Find where the given text appears and provide that cell's center as (x, y) coordinate. 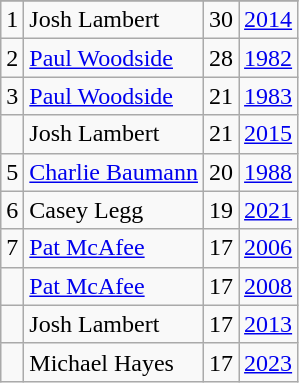
19 (222, 210)
3 (12, 96)
2013 (268, 324)
5 (12, 172)
1 (12, 20)
28 (222, 58)
30 (222, 20)
2008 (268, 286)
1982 (268, 58)
7 (12, 248)
2023 (268, 362)
2015 (268, 134)
6 (12, 210)
2014 (268, 20)
Michael Hayes (114, 362)
2021 (268, 210)
2006 (268, 248)
2 (12, 58)
Casey Legg (114, 210)
1988 (268, 172)
1983 (268, 96)
20 (222, 172)
Charlie Baumann (114, 172)
